Determine the [x, y] coordinate at the center of the cell enclosing the given text.  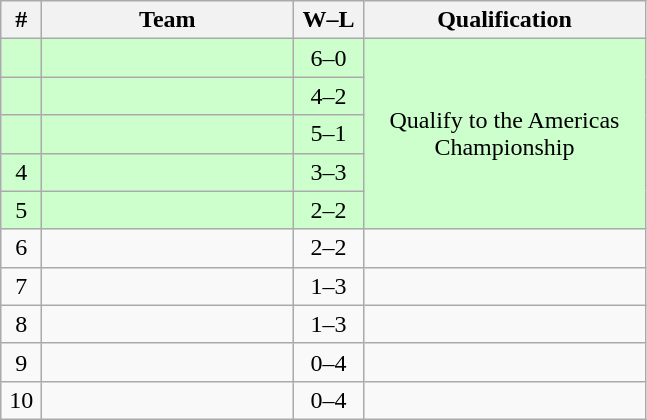
4 [22, 172]
5–1 [328, 134]
6 [22, 248]
9 [22, 362]
Team [168, 20]
8 [22, 324]
3–3 [328, 172]
Qualify to the Americas Championship [504, 134]
5 [22, 210]
# [22, 20]
7 [22, 286]
Qualification [504, 20]
6–0 [328, 58]
4–2 [328, 96]
W–L [328, 20]
10 [22, 400]
